Output the [X, Y] coordinate of the center of the cell containing the given text.  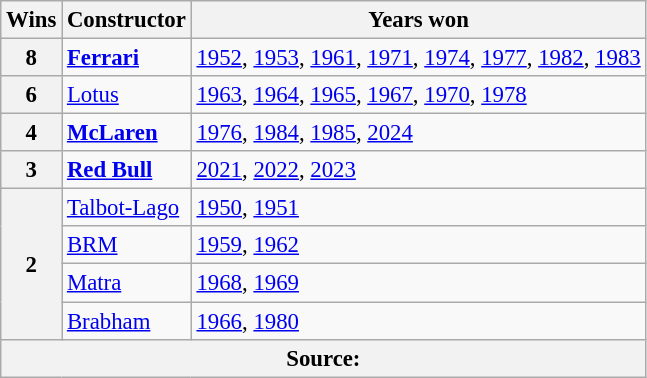
Constructor [127, 20]
Wins [32, 20]
Brabham [127, 321]
1963, 1964, 1965, 1967, 1970, 1978 [418, 95]
2021, 2022, 2023 [418, 170]
1968, 1969 [418, 283]
Years won [418, 20]
Talbot-Lago [127, 208]
1976, 1984, 1985, 2024 [418, 133]
1959, 1962 [418, 245]
Ferrari [127, 58]
Matra [127, 283]
4 [32, 133]
Source: [324, 358]
Red Bull [127, 170]
6 [32, 95]
8 [32, 58]
2 [32, 264]
BRM [127, 245]
Lotus [127, 95]
1966, 1980 [418, 321]
3 [32, 170]
McLaren [127, 133]
1952, 1953, 1961, 1971, 1974, 1977, 1982, 1983 [418, 58]
1950, 1951 [418, 208]
